Locate the cell with the specified text and output its [X, Y] center coordinate. 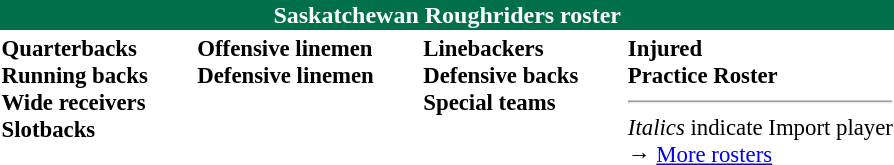
Saskatchewan Roughriders roster [447, 15]
